Find where the given text appears and provide that cell's center as (X, Y) coordinate. 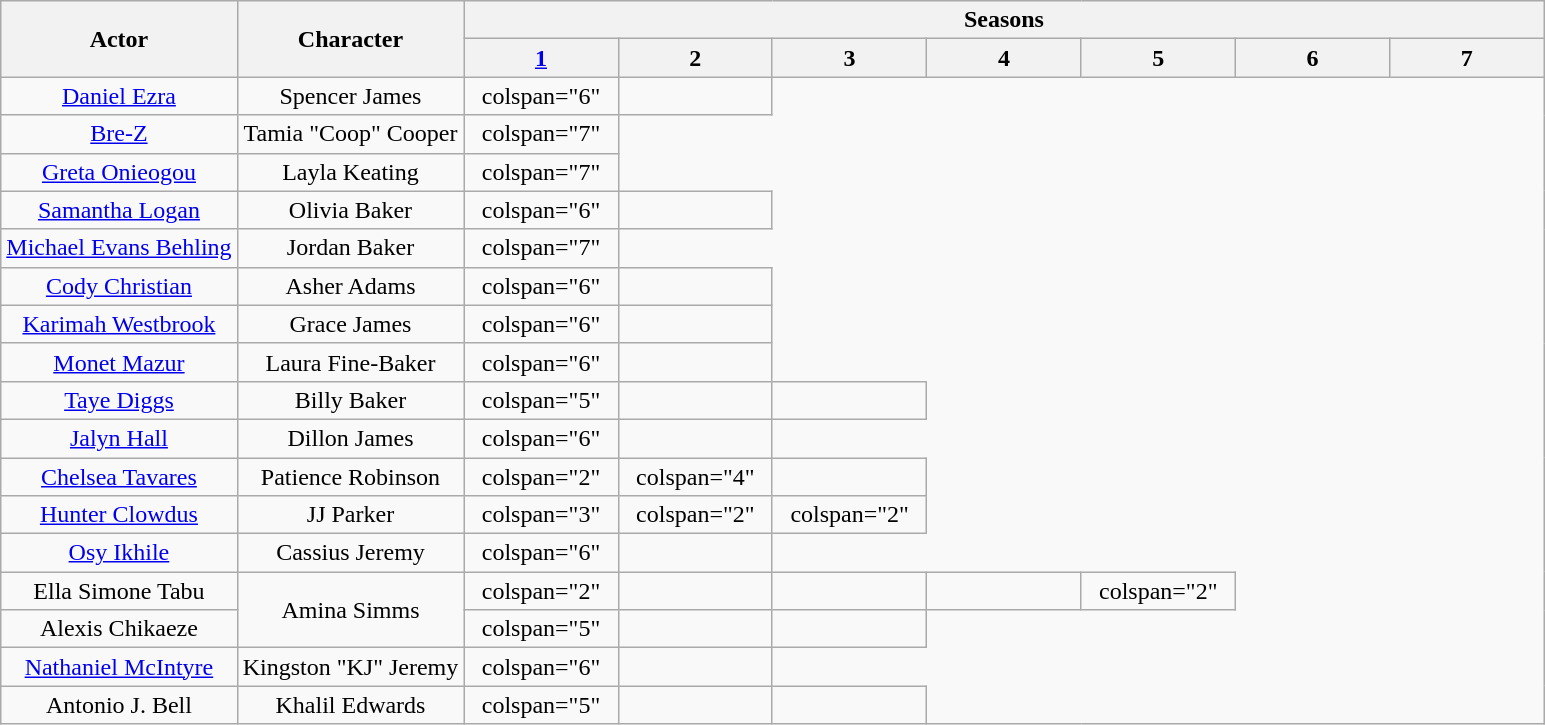
1 (541, 58)
Cassius Jeremy (350, 553)
5 (1158, 58)
Daniel Ezra (119, 96)
Greta Onieogou (119, 172)
Hunter Clowdus (119, 515)
2 (695, 58)
Monet Mazur (119, 362)
Alexis Chikaeze (119, 629)
colspan="3" (541, 515)
Spencer James (350, 96)
Osy Ikhile (119, 553)
Taye Diggs (119, 400)
Jordan Baker (350, 248)
JJ Parker (350, 515)
Khalil Edwards (350, 705)
Grace James (350, 324)
Nathaniel McIntyre (119, 667)
Michael Evans Behling (119, 248)
6 (1312, 58)
Character (350, 39)
Jalyn Hall (119, 438)
Ella Simone Tabu (119, 591)
Seasons (1004, 20)
Actor (119, 39)
Patience Robinson (350, 477)
Bre-Z (119, 134)
Asher Adams (350, 286)
7 (1467, 58)
Kingston "KJ" Jeremy (350, 667)
Cody Christian (119, 286)
Layla Keating (350, 172)
Karimah Westbrook (119, 324)
Olivia Baker (350, 210)
Chelsea Tavares (119, 477)
Dillon James (350, 438)
colspan="4" (695, 477)
Samantha Logan (119, 210)
Billy Baker (350, 400)
Amina Simms (350, 610)
3 (849, 58)
Antonio J. Bell (119, 705)
Laura Fine-Baker (350, 362)
4 (1004, 58)
Tamia "Coop" Cooper (350, 134)
